Identify which cell holds the provided text, then report its (X, Y) central coordinate. 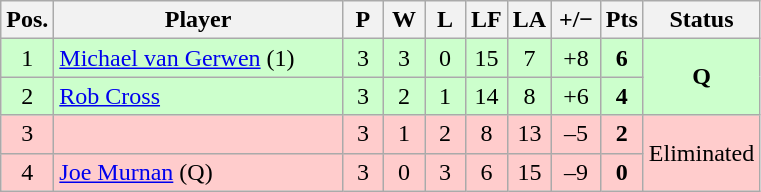
Q (701, 77)
–5 (576, 134)
14 (487, 96)
Rob Cross (198, 96)
Player (198, 20)
Joe Murnan (Q) (198, 172)
Pos. (28, 20)
13 (529, 134)
–9 (576, 172)
W (404, 20)
+6 (576, 96)
7 (529, 58)
LF (487, 20)
+8 (576, 58)
L (444, 20)
Pts (622, 20)
+/− (576, 20)
LA (529, 20)
Michael van Gerwen (1) (198, 58)
Eliminated (701, 153)
P (362, 20)
Status (701, 20)
